From the cell containing the given text, extract its center point as (X, Y) coordinate. 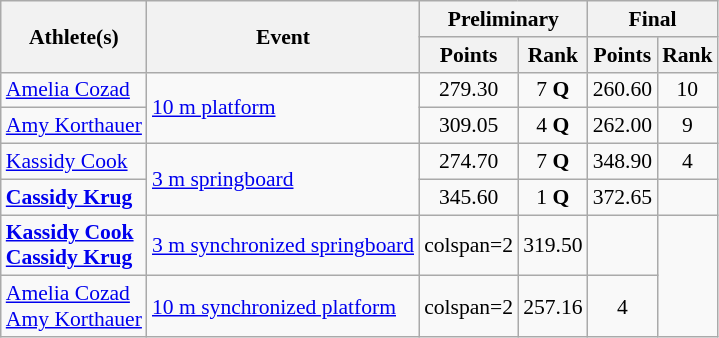
Athlete(s) (74, 36)
Kassidy CookCassidy Krug (74, 246)
4 Q (552, 126)
257.16 (552, 306)
345.60 (468, 197)
1 Q (552, 197)
9 (688, 126)
Amy Korthauer (74, 126)
10 (688, 90)
10 m platform (283, 108)
348.90 (622, 162)
Final (653, 19)
260.60 (622, 90)
262.00 (622, 126)
Cassidy Krug (74, 197)
3 m synchronized springboard (283, 246)
Amelia CozadAmy Korthauer (74, 306)
279.30 (468, 90)
10 m synchronized platform (283, 306)
3 m springboard (283, 180)
309.05 (468, 126)
Event (283, 36)
Kassidy Cook (74, 162)
274.70 (468, 162)
372.65 (622, 197)
Amelia Cozad (74, 90)
Preliminary (504, 19)
319.50 (552, 246)
